Determine the [x, y] coordinate at the center of the cell enclosing the given text.  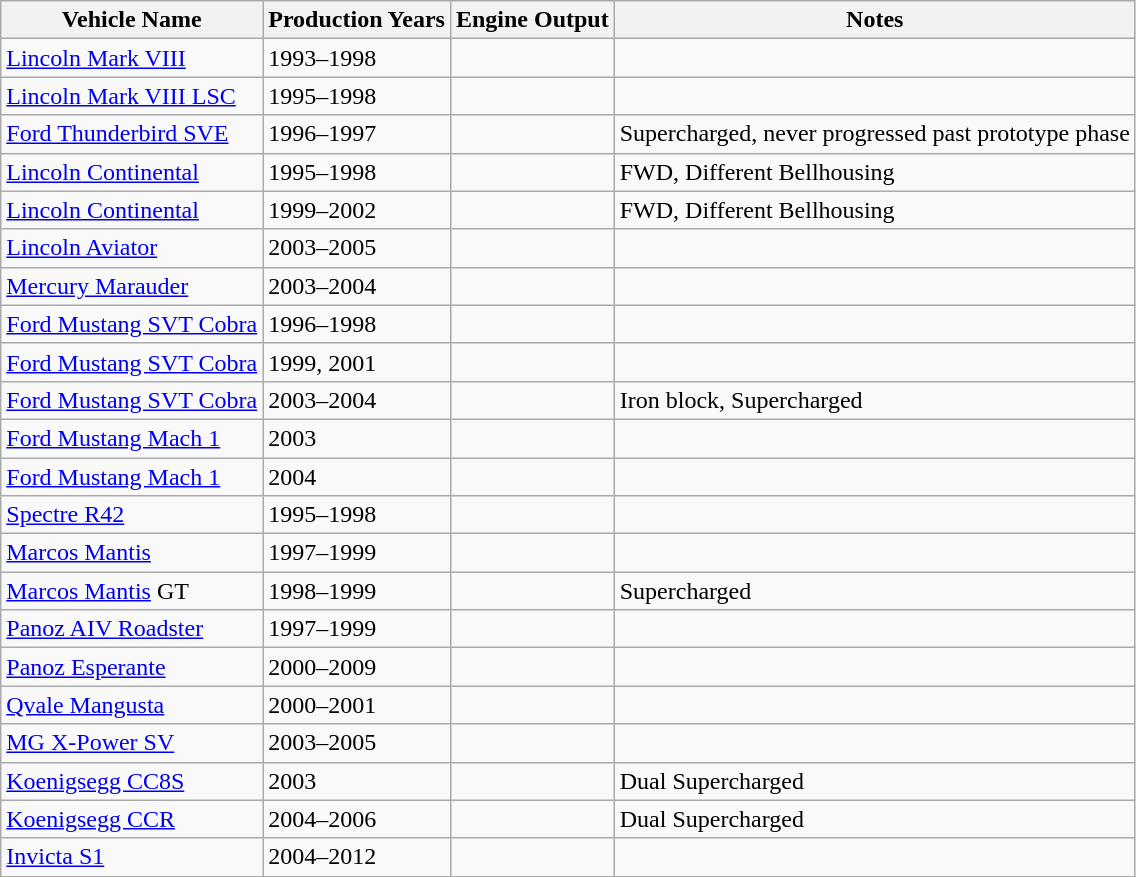
1996–1998 [357, 324]
2004 [357, 477]
1998–1999 [357, 591]
Ford Thunderbird SVE [132, 134]
MG X-Power SV [132, 743]
2000–2001 [357, 705]
Koenigsegg CCR [132, 819]
1999–2002 [357, 210]
Lincoln Mark VIII LSC [132, 96]
Supercharged [874, 591]
Mercury Marauder [132, 286]
Supercharged, never progressed past prototype phase [874, 134]
Marcos Mantis [132, 553]
Qvale Mangusta [132, 705]
Koenigsegg CC8S [132, 781]
Notes [874, 20]
Engine Output [532, 20]
2000–2009 [357, 667]
Marcos Mantis GT [132, 591]
Invicta S1 [132, 857]
2004–2012 [357, 857]
Vehicle Name [132, 20]
Lincoln Aviator [132, 248]
Spectre R42 [132, 515]
Iron block, Supercharged [874, 400]
2004–2006 [357, 819]
1993–1998 [357, 58]
1999, 2001 [357, 362]
Lincoln Mark VIII [132, 58]
Panoz AIV Roadster [132, 629]
Panoz Esperante [132, 667]
Production Years [357, 20]
1996–1997 [357, 134]
